Determine the (x, y) coordinate at the center of the cell enclosing the given text.  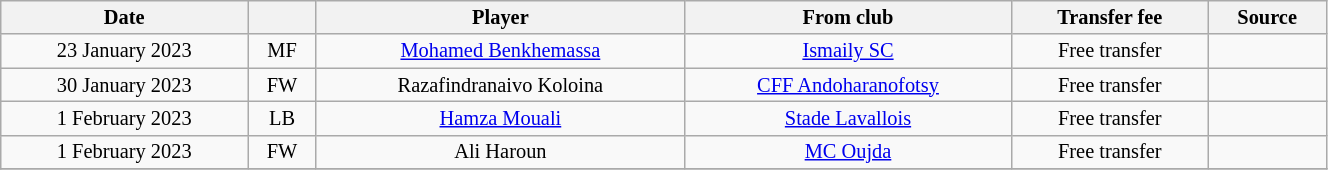
From club (848, 17)
Stade Lavallois (848, 118)
Date (124, 17)
Source (1268, 17)
Player (500, 17)
Transfer fee (1110, 17)
MC Oujda (848, 152)
23 January 2023 (124, 51)
Hamza Mouali (500, 118)
Mohamed Benkhemassa (500, 51)
Ismaily SC (848, 51)
Razafindranaivo Koloina (500, 85)
MF (282, 51)
Ali Haroun (500, 152)
LB (282, 118)
30 January 2023 (124, 85)
CFF Andoharanofotsy (848, 85)
